Search for the cell housing the specified text and yield its [X, Y] center coordinate. 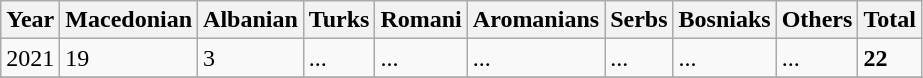
3 [251, 58]
22 [890, 58]
Total [890, 20]
Others [817, 20]
Aromanians [536, 20]
Year [30, 20]
Albanian [251, 20]
Romani [421, 20]
Bosniaks [724, 20]
19 [129, 58]
Macedonian [129, 20]
Turks [339, 20]
2021 [30, 58]
Serbs [639, 20]
